Locate the cell with the specified text and output its (x, y) center coordinate. 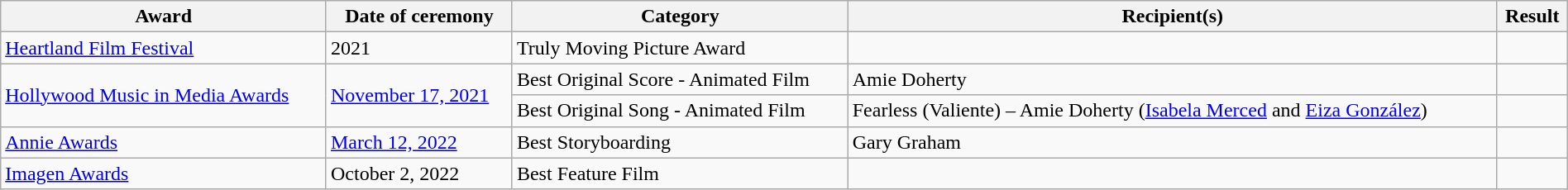
Heartland Film Festival (164, 48)
Amie Doherty (1173, 79)
Best Original Song - Animated Film (680, 111)
Best Feature Film (680, 173)
Imagen Awards (164, 173)
March 12, 2022 (418, 142)
Date of ceremony (418, 17)
Award (164, 17)
Category (680, 17)
Result (1532, 17)
Hollywood Music in Media Awards (164, 95)
November 17, 2021 (418, 95)
October 2, 2022 (418, 173)
Annie Awards (164, 142)
Best Storyboarding (680, 142)
2021 (418, 48)
Gary Graham (1173, 142)
Best Original Score - Animated Film (680, 79)
Recipient(s) (1173, 17)
Fearless (Valiente) – Amie Doherty (Isabela Merced and Eiza González) (1173, 111)
Truly Moving Picture Award (680, 48)
